Search for the cell housing the specified text and yield its [X, Y] center coordinate. 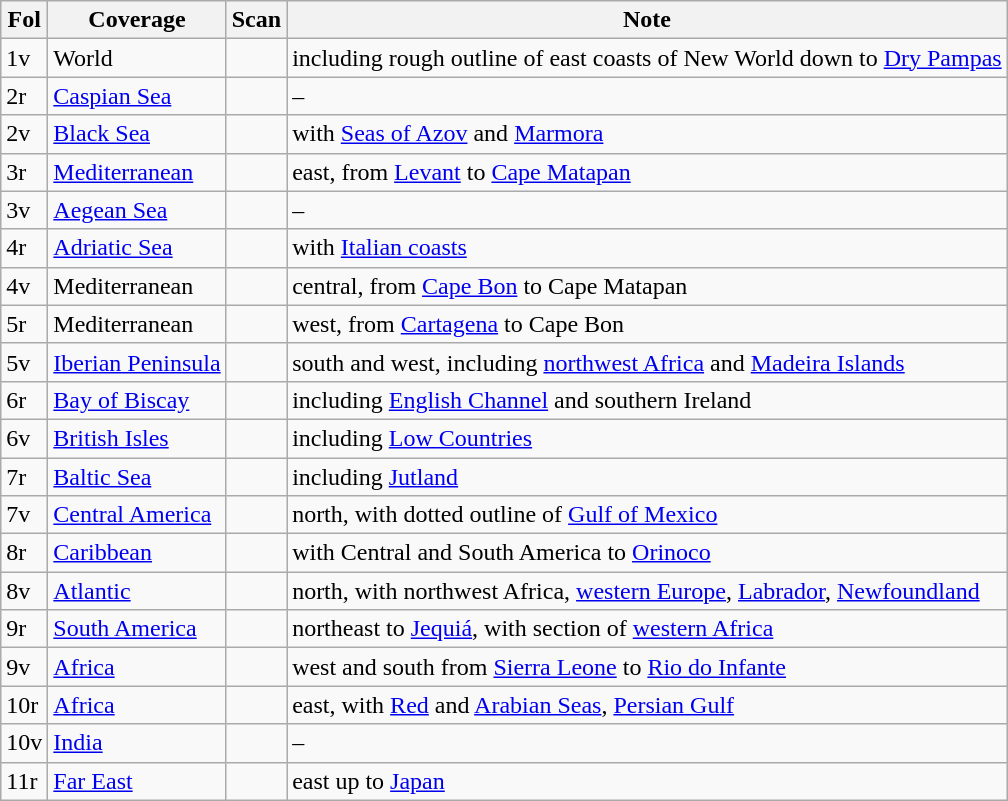
6v [24, 438]
Fol [24, 20]
Iberian Peninsula [137, 362]
10v [24, 743]
east up to Japan [648, 781]
Far East [137, 781]
Adriatic Sea [137, 248]
Scan [256, 20]
Note [648, 20]
Atlantic [137, 591]
Bay of Biscay [137, 400]
2v [24, 134]
2r [24, 96]
8v [24, 591]
northeast to Jequiá, with section of western Africa [648, 629]
with Italian coasts [648, 248]
Coverage [137, 20]
north, with dotted outline of Gulf of Mexico [648, 515]
5v [24, 362]
9r [24, 629]
Caribbean [137, 553]
including English Channel and southern Ireland [648, 400]
7v [24, 515]
west, from Cartagena to Cape Bon [648, 324]
1v [24, 58]
north, with northwest Africa, western Europe, Labrador, Newfoundland [648, 591]
Black Sea [137, 134]
10r [24, 705]
7r [24, 477]
9v [24, 667]
west and south from Sierra Leone to Rio do Infante [648, 667]
east, from Levant to Cape Matapan [648, 172]
South America [137, 629]
south and west, including northwest Africa and Madeira Islands [648, 362]
India [137, 743]
with Central and South America to Orinoco [648, 553]
east, with Red and Arabian Seas, Persian Gulf [648, 705]
Aegean Sea [137, 210]
British Isles [137, 438]
11r [24, 781]
8r [24, 553]
3v [24, 210]
5r [24, 324]
4v [24, 286]
3r [24, 172]
central, from Cape Bon to Cape Matapan [648, 286]
including rough outline of east coasts of New World down to Dry Pampas [648, 58]
Central America [137, 515]
Caspian Sea [137, 96]
World [137, 58]
with Seas of Azov and Marmora [648, 134]
Baltic Sea [137, 477]
6r [24, 400]
4r [24, 248]
including Jutland [648, 477]
including Low Countries [648, 438]
